Find where the given text appears and provide that cell's center as [X, Y] coordinate. 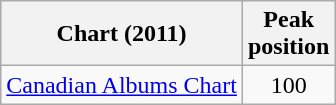
100 [288, 85]
Canadian Albums Chart [122, 85]
Peakposition [288, 34]
Chart (2011) [122, 34]
